Scan for the cell matching the given text and deliver its [x, y] coordinate at center. 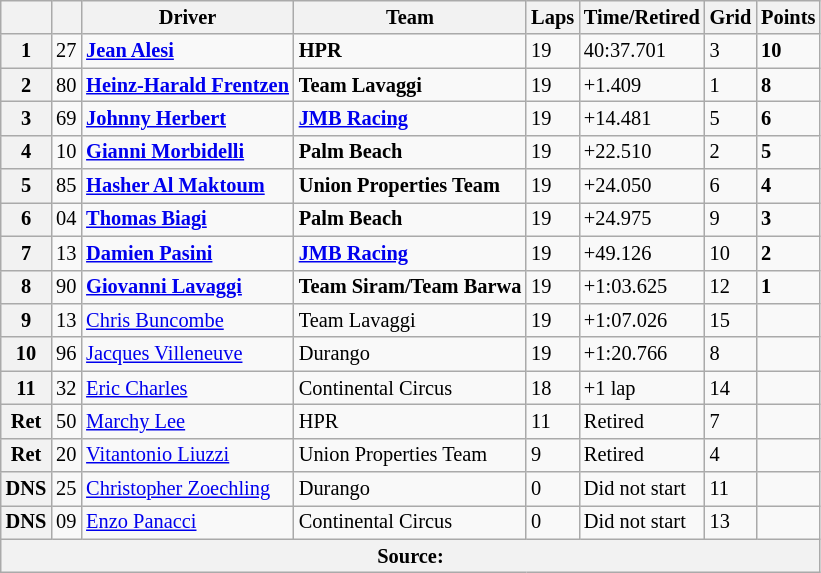
69 [66, 118]
+22.510 [642, 152]
Hasher Al Maktoum [188, 186]
+1:07.026 [642, 320]
18 [552, 388]
Gianni Morbidelli [188, 152]
Team [410, 17]
40:37.701 [642, 51]
+24.975 [642, 219]
04 [66, 219]
96 [66, 354]
+49.126 [642, 253]
Giovanni Lavaggi [188, 287]
20 [66, 455]
Enzo Panacci [188, 522]
85 [66, 186]
14 [731, 388]
Jean Alesi [188, 51]
Team Siram/Team Barwa [410, 287]
Source: [410, 556]
Chris Buncombe [188, 320]
32 [66, 388]
+24.050 [642, 186]
Damien Pasini [188, 253]
+14.481 [642, 118]
25 [66, 489]
50 [66, 421]
Christopher Zoechling [188, 489]
+1:03.625 [642, 287]
90 [66, 287]
+1:20.766 [642, 354]
09 [66, 522]
Grid [731, 17]
Thomas Biagi [188, 219]
27 [66, 51]
Eric Charles [188, 388]
80 [66, 85]
Driver [188, 17]
Points [788, 17]
12 [731, 287]
Time/Retired [642, 17]
+1.409 [642, 85]
+1 lap [642, 388]
Vitantonio Liuzzi [188, 455]
Jacques Villeneuve [188, 354]
Laps [552, 17]
Johnny Herbert [188, 118]
15 [731, 320]
Heinz-Harald Frentzen [188, 85]
Marchy Lee [188, 421]
